Identify which cell holds the provided text, then report its [x, y] central coordinate. 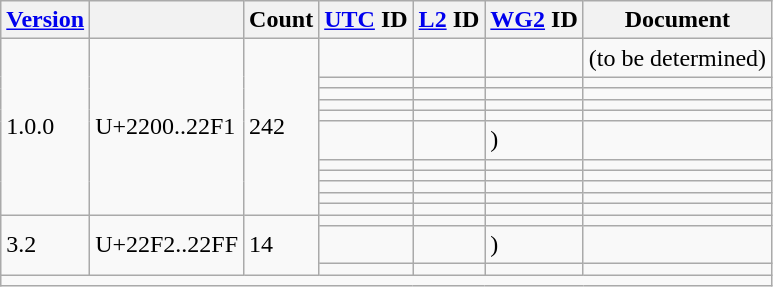
Document [677, 20]
(to be determined) [677, 58]
3.2 [46, 244]
14 [282, 244]
U+22F2..22FF [167, 244]
1.0.0 [46, 127]
Count [282, 20]
Version [46, 20]
WG2 ID [534, 20]
242 [282, 127]
U+2200..22F1 [167, 127]
UTC ID [366, 20]
L2 ID [449, 20]
